Find where the given text appears and provide that cell's center as [X, Y] coordinate. 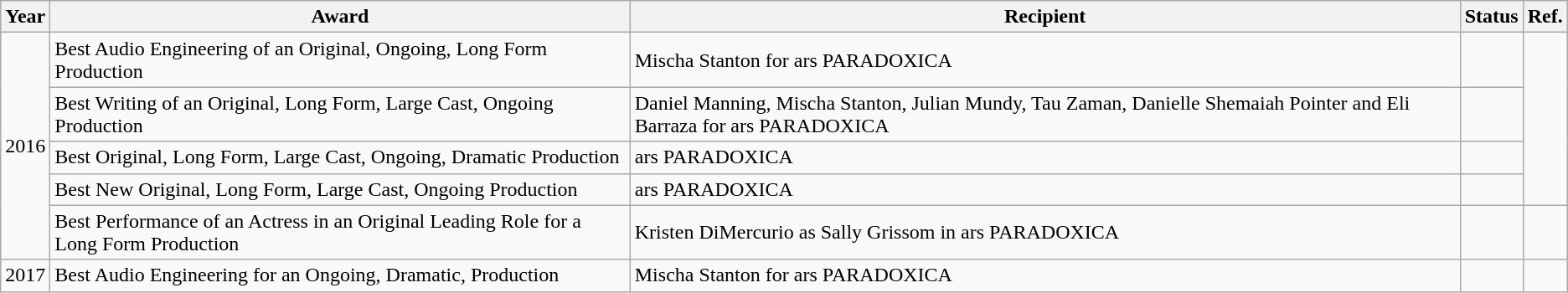
Ref. [1545, 17]
Year [25, 17]
Recipient [1045, 17]
2017 [25, 275]
2016 [25, 146]
Best Audio Engineering of an Original, Ongoing, Long Form Production [340, 60]
Best New Original, Long Form, Large Cast, Ongoing Production [340, 189]
Best Writing of an Original, Long Form, Large Cast, Ongoing Production [340, 114]
Kristen DiMercurio as Sally Grissom in ars PARADOXICA [1045, 233]
Best Audio Engineering for an Ongoing, Dramatic, Production [340, 275]
Best Original, Long Form, Large Cast, Ongoing, Dramatic Production [340, 157]
Status [1491, 17]
Best Performance of an Actress in an Original Leading Role for a Long Form Production [340, 233]
Daniel Manning, Mischa Stanton, Julian Mundy, Tau Zaman, Danielle Shemaiah Pointer and Eli Barraza for ars PARADOXICA [1045, 114]
Award [340, 17]
